Capture the cell that displays the provided text and extract its (X, Y) central coordinate. 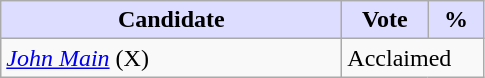
Vote (385, 20)
% (456, 20)
Candidate (172, 20)
John Main (X) (172, 58)
Acclaimed (413, 58)
